Return (X, Y) of the center of cell containing provided text 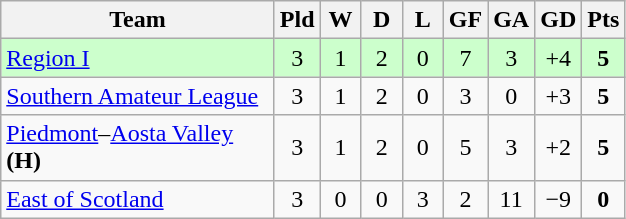
Region I (138, 58)
Team (138, 20)
+2 (558, 148)
+4 (558, 58)
−9 (558, 199)
D (382, 20)
L (422, 20)
+3 (558, 96)
Southern Amateur League (138, 96)
GF (465, 20)
GA (512, 20)
7 (465, 58)
Piedmont–Aosta Valley (H) (138, 148)
Pld (297, 20)
Pts (604, 20)
W (340, 20)
11 (512, 199)
East of Scotland (138, 199)
GD (558, 20)
